Detect which cell encompasses the target text, then output its (X, Y) center coordinate. 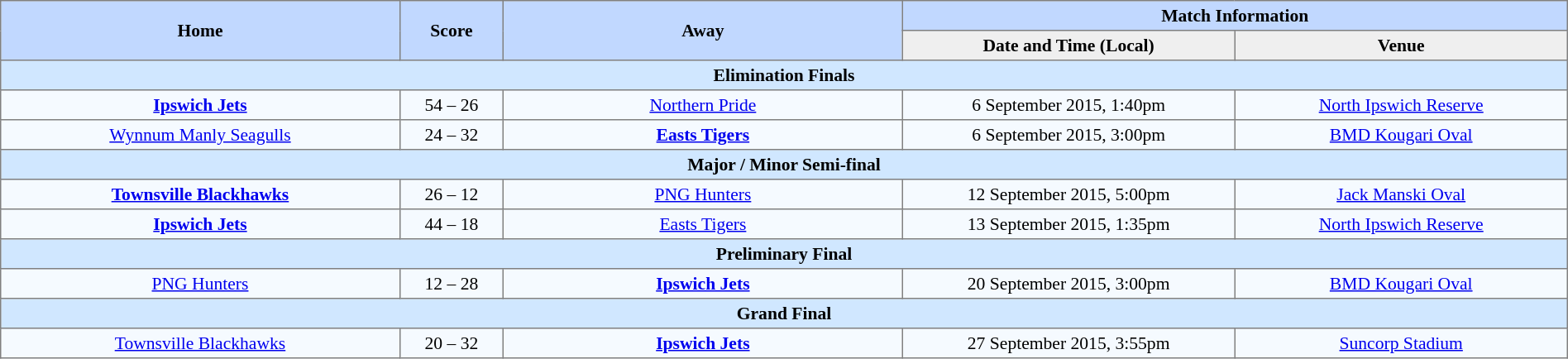
13 September 2015, 1:35pm (1068, 224)
Major / Minor Semi-final (784, 165)
12 – 28 (452, 284)
Match Information (1235, 16)
54 – 26 (452, 105)
Wynnum Manly Seagulls (200, 135)
Preliminary Final (784, 254)
Elimination Finals (784, 75)
Jack Manski Oval (1401, 194)
26 – 12 (452, 194)
Venue (1401, 45)
Score (452, 31)
6 September 2015, 3:00pm (1068, 135)
12 September 2015, 5:00pm (1068, 194)
Date and Time (Local) (1068, 45)
44 – 18 (452, 224)
Away (703, 31)
20 September 2015, 3:00pm (1068, 284)
6 September 2015, 1:40pm (1068, 105)
Home (200, 31)
20 – 32 (452, 343)
Grand Final (784, 314)
24 – 32 (452, 135)
Suncorp Stadium (1401, 343)
27 September 2015, 3:55pm (1068, 343)
Northern Pride (703, 105)
